Find where the given text appears and provide that cell's center as (X, Y) coordinate. 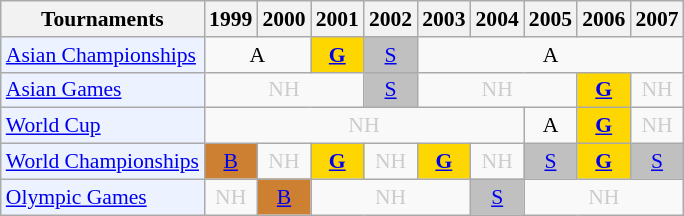
1999 (230, 19)
Olympic Games (102, 197)
2001 (338, 19)
2000 (284, 19)
Asian Games (102, 90)
2002 (390, 19)
World Championships (102, 162)
World Cup (102, 126)
2003 (444, 19)
2005 (550, 19)
Asian Championships (102, 55)
2007 (656, 19)
2006 (604, 19)
2004 (498, 19)
Tournaments (102, 19)
